Detect which cell encompasses the target text, then output its [x, y] center coordinate. 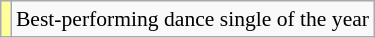
Best-performing dance single of the year [192, 19]
